Identify which cell holds the provided text, then report its (x, y) central coordinate. 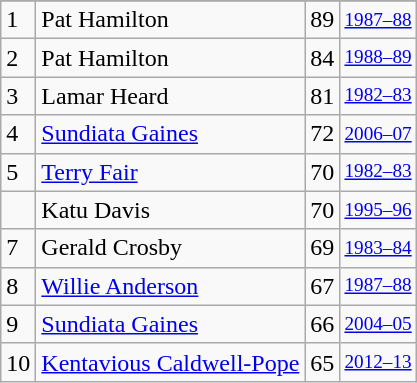
2004–05 (378, 324)
7 (18, 248)
Willie Anderson (170, 286)
1988–89 (378, 58)
2 (18, 58)
72 (322, 134)
1983–84 (378, 248)
Kentavious Caldwell-Pope (170, 362)
65 (322, 362)
1 (18, 20)
69 (322, 248)
Katu Davis (170, 210)
2012–13 (378, 362)
84 (322, 58)
9 (18, 324)
10 (18, 362)
81 (322, 96)
Lamar Heard (170, 96)
3 (18, 96)
Terry Fair (170, 172)
1995–96 (378, 210)
4 (18, 134)
66 (322, 324)
8 (18, 286)
67 (322, 286)
Gerald Crosby (170, 248)
2006–07 (378, 134)
5 (18, 172)
89 (322, 20)
